For the text-containing cell, return its midpoint in (x, y) coordinate format. 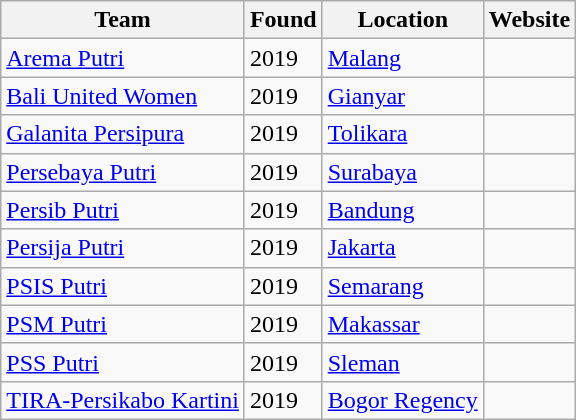
Tolikara (402, 134)
Sleman (402, 362)
Persebaya Putri (123, 172)
Found (283, 20)
Location (402, 20)
Galanita Persipura (123, 134)
Persib Putri (123, 210)
Gianyar (402, 96)
Semarang (402, 286)
Website (529, 20)
PSM Putri (123, 324)
Team (123, 20)
Malang (402, 58)
Arema Putri (123, 58)
Bandung (402, 210)
TIRA-Persikabo Kartini (123, 400)
Bali United Women (123, 96)
Makassar (402, 324)
Persija Putri (123, 248)
PSIS Putri (123, 286)
Surabaya (402, 172)
PSS Putri (123, 362)
Bogor Regency (402, 400)
Jakarta (402, 248)
